Locate the cell with the specified text and output its [x, y] center coordinate. 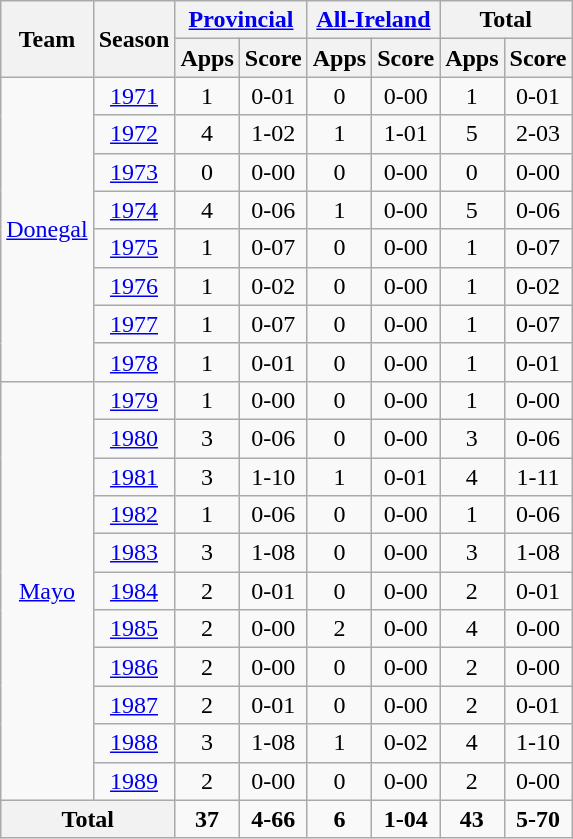
1977 [134, 324]
1988 [134, 743]
1980 [134, 438]
1983 [134, 553]
1979 [134, 400]
1984 [134, 591]
1985 [134, 629]
1978 [134, 362]
Team [47, 39]
1986 [134, 667]
43 [472, 819]
1972 [134, 134]
1975 [134, 248]
1973 [134, 172]
Mayo [47, 590]
1989 [134, 781]
1-02 [273, 134]
Season [134, 39]
6 [339, 819]
1982 [134, 515]
1981 [134, 477]
5-70 [538, 819]
1-04 [406, 819]
1-01 [406, 134]
1987 [134, 705]
1976 [134, 286]
1974 [134, 210]
Donegal [47, 229]
2-03 [538, 134]
1971 [134, 96]
1-11 [538, 477]
37 [207, 819]
Provincial [241, 20]
4-66 [273, 819]
All-Ireland [373, 20]
